Locate the cell with the specified text and output its (X, Y) center coordinate. 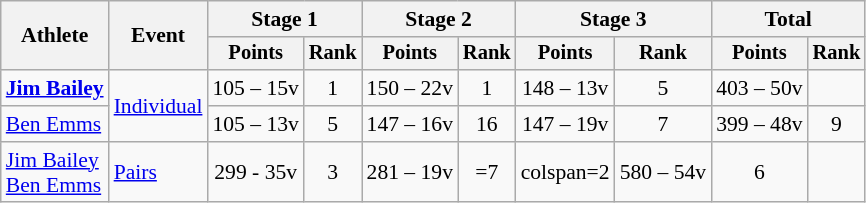
=7 (487, 172)
105 – 13v (255, 124)
Ben Emms (55, 124)
9 (837, 124)
Jim BaileyBen Emms (55, 172)
299 - 35v (255, 172)
105 – 15v (255, 88)
Event (158, 36)
580 – 54v (663, 172)
16 (487, 124)
Total (788, 19)
150 – 22v (410, 88)
Stage 1 (284, 19)
148 – 13v (566, 88)
403 – 50v (759, 88)
Athlete (55, 36)
Individual (158, 106)
147 – 19v (566, 124)
6 (759, 172)
Jim Bailey (55, 88)
Pairs (158, 172)
colspan=2 (566, 172)
281 – 19v (410, 172)
Stage 2 (439, 19)
147 – 16v (410, 124)
399 – 48v (759, 124)
7 (663, 124)
Stage 3 (614, 19)
3 (333, 172)
